Return (x, y) of the center of cell containing provided text 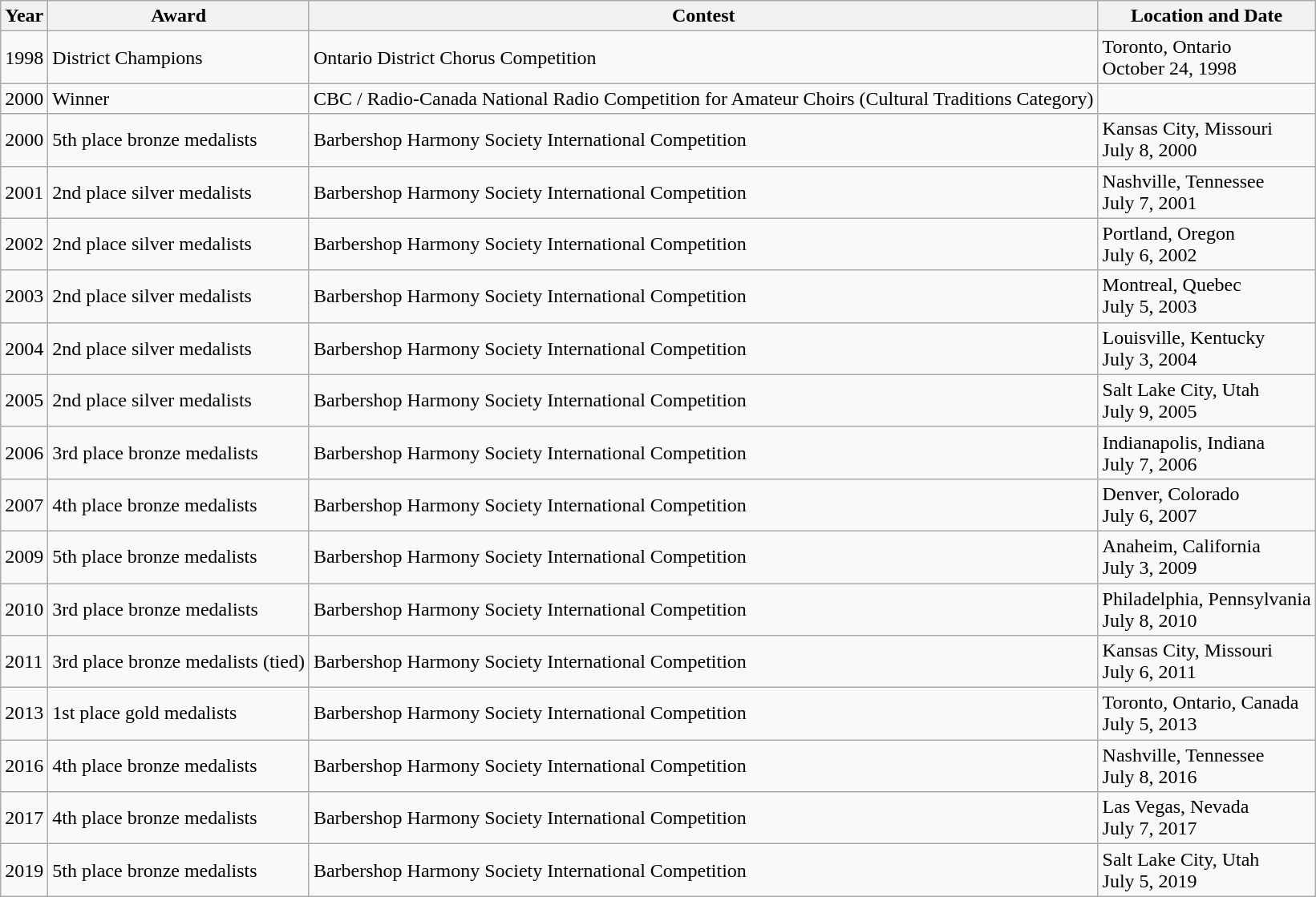
Philadelphia, PennsylvaniaJuly 8, 2010 (1206, 609)
2006 (24, 452)
Location and Date (1206, 16)
Portland, OregonJuly 6, 2002 (1206, 244)
Year (24, 16)
Ontario District Chorus Competition (703, 58)
CBC / Radio-Canada National Radio Competition for Amateur Choirs (Cultural Traditions Category) (703, 99)
Indianapolis, IndianaJuly 7, 2006 (1206, 452)
2019 (24, 871)
Denver, ColoradoJuly 6, 2007 (1206, 505)
Nashville, TennesseeJuly 8, 2016 (1206, 766)
Louisville, KentuckyJuly 3, 2004 (1206, 348)
Montreal, QuebecJuly 5, 2003 (1206, 297)
Kansas City, MissouriJuly 6, 2011 (1206, 662)
Salt Lake City, UtahJuly 9, 2005 (1206, 401)
Salt Lake City, UtahJuly 5, 2019 (1206, 871)
Anaheim, CaliforniaJuly 3, 2009 (1206, 556)
1st place gold medalists (179, 713)
2007 (24, 505)
2009 (24, 556)
2017 (24, 818)
3rd place bronze medalists (tied) (179, 662)
District Champions (179, 58)
2004 (24, 348)
1998 (24, 58)
2003 (24, 297)
2016 (24, 766)
2011 (24, 662)
Contest (703, 16)
2001 (24, 192)
Las Vegas, NevadaJuly 7, 2017 (1206, 818)
2013 (24, 713)
Award (179, 16)
Winner (179, 99)
2002 (24, 244)
Toronto, Ontario, CanadaJuly 5, 2013 (1206, 713)
2005 (24, 401)
Kansas City, MissouriJuly 8, 2000 (1206, 139)
2010 (24, 609)
Toronto, OntarioOctober 24, 1998 (1206, 58)
Nashville, TennesseeJuly 7, 2001 (1206, 192)
